Return the [x, y] coordinate for the center point of the cell that contains the specified text.  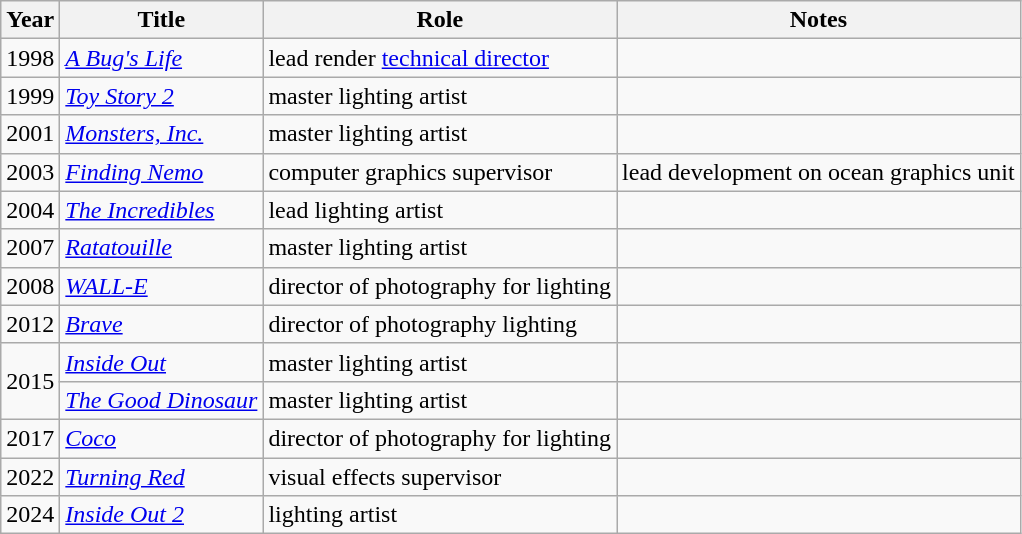
2017 [30, 438]
WALL-E [162, 286]
Role [440, 20]
Ratatouille [162, 248]
Inside Out [162, 362]
2001 [30, 134]
2003 [30, 172]
2007 [30, 248]
Inside Out 2 [162, 515]
Monsters, Inc. [162, 134]
lead render technical director [440, 58]
2008 [30, 286]
computer graphics supervisor [440, 172]
lighting artist [440, 515]
The Incredibles [162, 210]
2024 [30, 515]
director of photography lighting [440, 324]
Finding Nemo [162, 172]
Title [162, 20]
2022 [30, 477]
Toy Story 2 [162, 96]
1998 [30, 58]
Brave [162, 324]
2012 [30, 324]
Turning Red [162, 477]
lead lighting artist [440, 210]
Notes [819, 20]
Year [30, 20]
2015 [30, 381]
1999 [30, 96]
The Good Dinosaur [162, 400]
A Bug's Life [162, 58]
2004 [30, 210]
lead development on ocean graphics unit [819, 172]
visual effects supervisor [440, 477]
Coco [162, 438]
